Return the [X, Y] coordinate for the center point of the cell that contains the specified text.  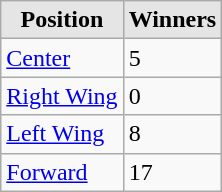
Winners [172, 20]
Right Wing [62, 96]
8 [172, 134]
Center [62, 58]
Left Wing [62, 134]
Position [62, 20]
Forward [62, 172]
0 [172, 96]
17 [172, 172]
5 [172, 58]
